Find where the given text appears and provide that cell's center as [x, y] coordinate. 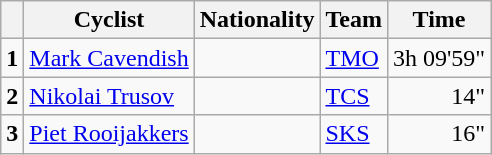
2 [12, 96]
Team [354, 20]
TCS [354, 96]
16" [438, 134]
Time [438, 20]
3h 09'59" [438, 58]
Cyclist [109, 20]
Nationality [257, 20]
Nikolai Trusov [109, 96]
Mark Cavendish [109, 58]
SKS [354, 134]
14" [438, 96]
1 [12, 58]
Piet Rooijakkers [109, 134]
3 [12, 134]
TMO [354, 58]
